Search for the cell housing the specified text and yield its [x, y] center coordinate. 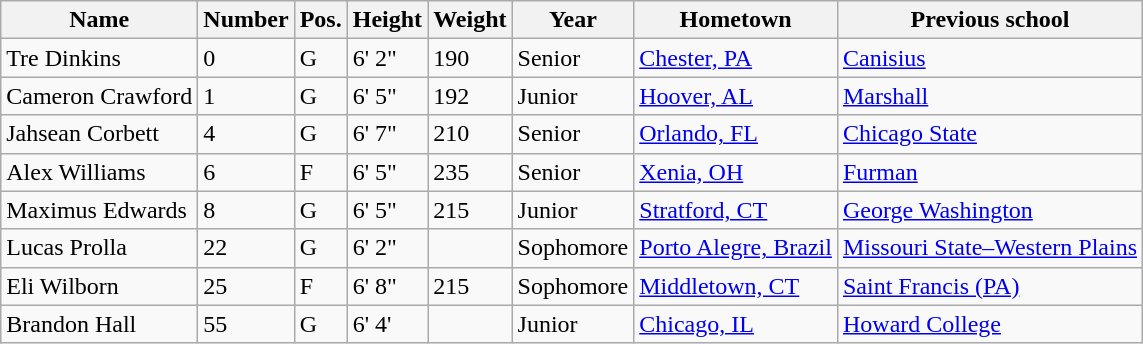
Howard College [990, 324]
6' 4' [387, 324]
Tre Dinkins [100, 58]
Orlando, FL [736, 134]
4 [246, 134]
25 [246, 286]
Maximus Edwards [100, 210]
Canisius [990, 58]
Eli Wilborn [100, 286]
6 [246, 172]
22 [246, 248]
6' 7" [387, 134]
Number [246, 20]
Marshall [990, 96]
55 [246, 324]
Hoover, AL [736, 96]
Height [387, 20]
Middletown, CT [736, 286]
Name [100, 20]
Lucas Prolla [100, 248]
Brandon Hall [100, 324]
Pos. [320, 20]
235 [470, 172]
6' 8" [387, 286]
George Washington [990, 210]
Chicago, IL [736, 324]
0 [246, 58]
Hometown [736, 20]
8 [246, 210]
Previous school [990, 20]
Saint Francis (PA) [990, 286]
Stratford, CT [736, 210]
Chicago State [990, 134]
Missouri State–Western Plains [990, 248]
Weight [470, 20]
Year [573, 20]
Cameron Crawford [100, 96]
Jahsean Corbett [100, 134]
Xenia, OH [736, 172]
1 [246, 96]
210 [470, 134]
190 [470, 58]
Chester, PA [736, 58]
192 [470, 96]
Porto Alegre, Brazil [736, 248]
Alex Williams [100, 172]
Furman [990, 172]
